From the cell containing the given text, extract its center point as (x, y) coordinate. 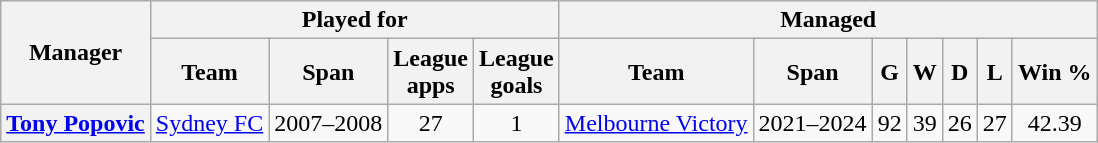
42.39 (1054, 123)
L (994, 72)
26 (960, 123)
D (960, 72)
W (924, 72)
1 (517, 123)
39 (924, 123)
92 (890, 123)
2007–2008 (328, 123)
2021–2024 (812, 123)
Win % (1054, 72)
Managed (828, 20)
Tony Popovic (76, 123)
Leagueapps (431, 72)
Played for (354, 20)
Leaguegoals (517, 72)
Melbourne Victory (656, 123)
Manager (76, 52)
Sydney FC (209, 123)
G (890, 72)
